Search for the cell housing the specified text and yield its [x, y] center coordinate. 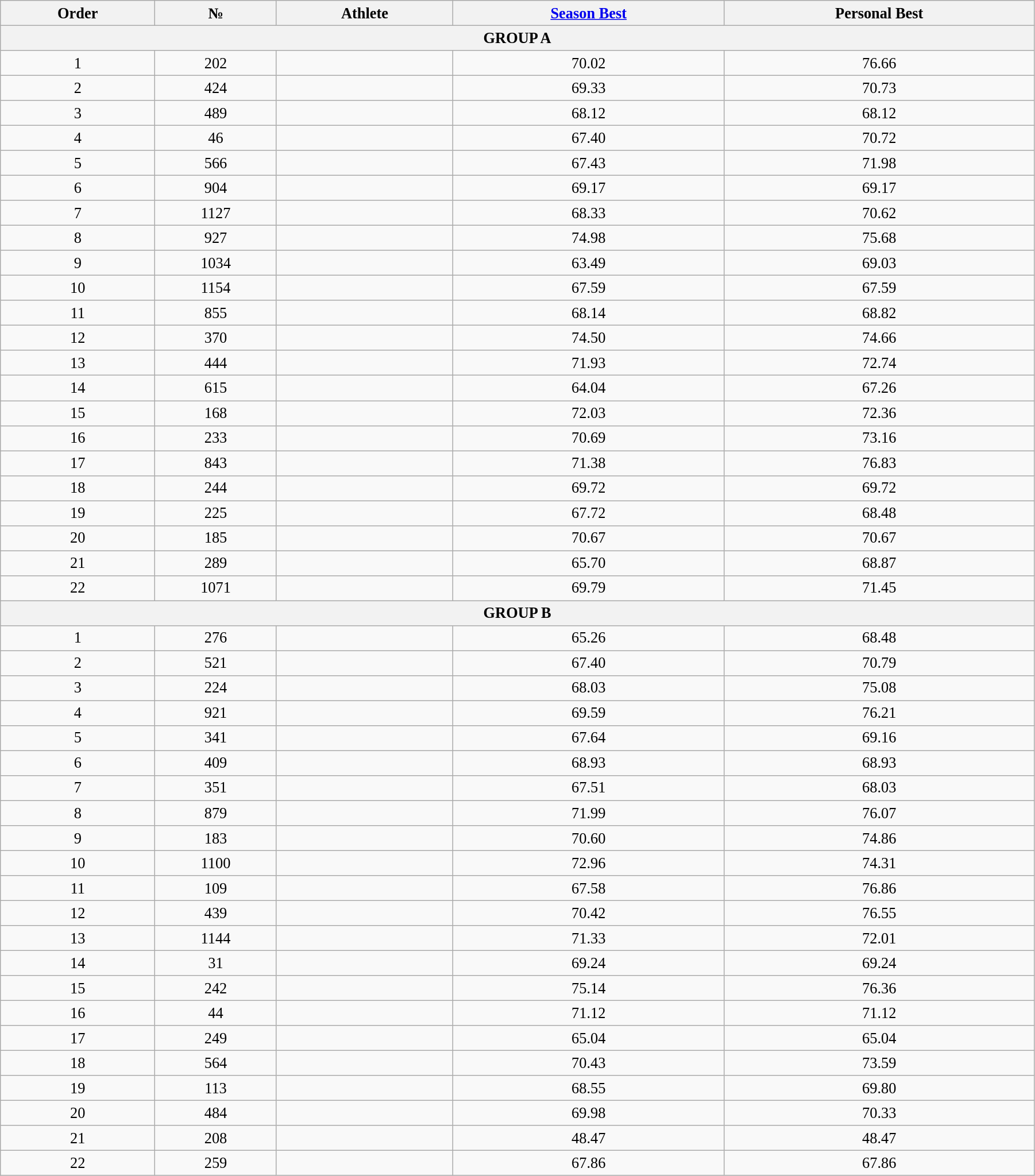
249 [216, 1038]
Personal Best [879, 13]
71.99 [589, 813]
76.66 [879, 63]
GROUP A [517, 38]
879 [216, 813]
521 [216, 663]
225 [216, 513]
74.98 [589, 238]
75.68 [879, 238]
843 [216, 463]
233 [216, 438]
65.70 [589, 563]
70.73 [879, 88]
1154 [216, 288]
113 [216, 1088]
65.26 [589, 638]
74.31 [879, 863]
71.45 [879, 588]
70.60 [589, 838]
351 [216, 788]
566 [216, 163]
564 [216, 1063]
67.51 [589, 788]
67.43 [589, 163]
259 [216, 1163]
70.69 [589, 438]
208 [216, 1138]
69.80 [879, 1088]
70.79 [879, 663]
1034 [216, 263]
75.08 [879, 688]
68.33 [589, 213]
71.33 [589, 938]
341 [216, 738]
74.86 [879, 838]
484 [216, 1113]
1127 [216, 213]
70.42 [589, 913]
70.43 [589, 1063]
68.55 [589, 1088]
46 [216, 138]
69.33 [589, 88]
67.64 [589, 738]
Season Best [589, 13]
68.14 [589, 313]
64.04 [589, 388]
904 [216, 188]
370 [216, 338]
76.55 [879, 913]
109 [216, 888]
GROUP B [517, 613]
424 [216, 88]
72.74 [879, 363]
70.33 [879, 1113]
185 [216, 538]
Order [78, 13]
67.72 [589, 513]
244 [216, 488]
76.07 [879, 813]
855 [216, 313]
63.49 [589, 263]
№ [216, 13]
Athlete [364, 13]
71.38 [589, 463]
73.16 [879, 438]
409 [216, 763]
1100 [216, 863]
921 [216, 713]
76.83 [879, 463]
74.66 [879, 338]
242 [216, 988]
74.50 [589, 338]
71.93 [589, 363]
72.03 [589, 413]
68.87 [879, 563]
67.58 [589, 888]
73.59 [879, 1063]
72.96 [589, 863]
439 [216, 913]
69.16 [879, 738]
1144 [216, 938]
68.82 [879, 313]
289 [216, 563]
202 [216, 63]
76.86 [879, 888]
444 [216, 363]
31 [216, 963]
44 [216, 1013]
69.79 [589, 588]
70.72 [879, 138]
75.14 [589, 988]
76.21 [879, 713]
69.59 [589, 713]
70.02 [589, 63]
72.36 [879, 413]
69.98 [589, 1113]
69.03 [879, 263]
67.26 [879, 388]
168 [216, 413]
224 [216, 688]
76.36 [879, 988]
1071 [216, 588]
489 [216, 113]
72.01 [879, 938]
276 [216, 638]
183 [216, 838]
615 [216, 388]
71.98 [879, 163]
70.62 [879, 213]
927 [216, 238]
